Capture the cell that displays the provided text and extract its (x, y) central coordinate. 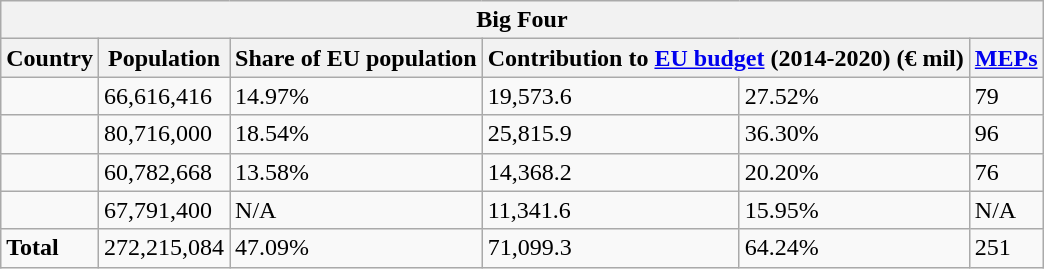
80,716,000 (164, 134)
76 (1006, 172)
96 (1006, 134)
MEPs (1006, 58)
71,099.3 (610, 248)
79 (1006, 96)
47.09% (356, 248)
13.58% (356, 172)
Country (50, 58)
14.97% (356, 96)
25,815.9 (610, 134)
Share of EU population (356, 58)
66,616,416 (164, 96)
67,791,400 (164, 210)
18.54% (356, 134)
Population (164, 58)
19,573.6 (610, 96)
272,215,084 (164, 248)
27.52% (854, 96)
15.95% (854, 210)
11,341.6 (610, 210)
14,368.2 (610, 172)
36.30% (854, 134)
Big Four (522, 20)
20.20% (854, 172)
60,782,668 (164, 172)
Contribution to EU budget (2014-2020) (€ mil) (726, 58)
251 (1006, 248)
64.24% (854, 248)
Total (50, 248)
